Locate the cell with the specified text and output its [X, Y] center coordinate. 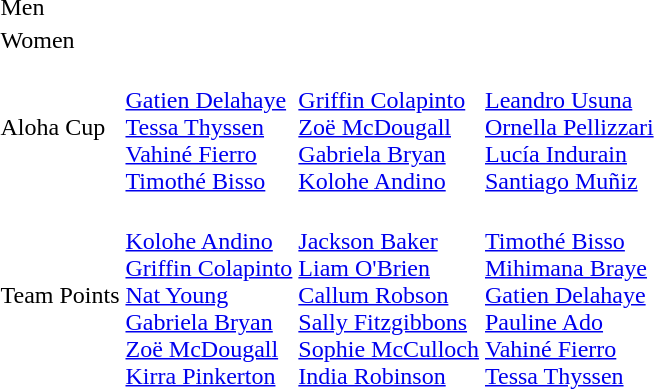
Gatien DelahayeTessa ThyssenVahiné FierroTimothé Bisso [209, 127]
Griffin ColapintoZoë McDougallGabriela BryanKolohe Andino [389, 127]
